Search for the cell housing the specified text and yield its (X, Y) center coordinate. 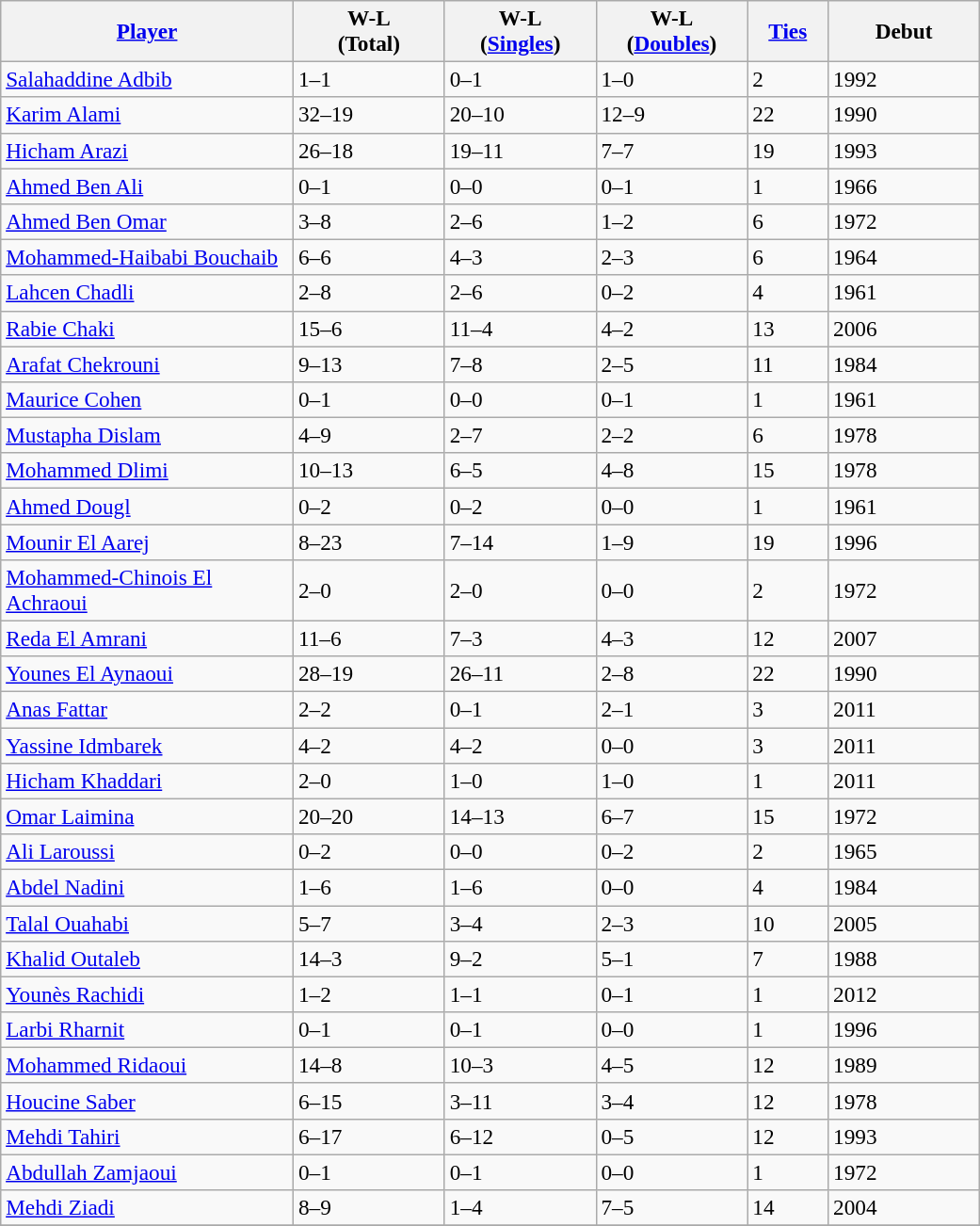
7–14 (520, 541)
10–3 (520, 1065)
7–8 (520, 363)
8–23 (369, 541)
Talal Ouahabi (147, 923)
Mohammed-Haibabi Bouchaib (147, 257)
W-L(Doubles) (672, 30)
8–9 (369, 1207)
Mohammed Ridaoui (147, 1065)
32–19 (369, 115)
12–9 (672, 115)
9–13 (369, 363)
2012 (904, 994)
20–20 (369, 816)
26–11 (520, 674)
Houcine Saber (147, 1101)
10–13 (369, 471)
Larbi Rharnit (147, 1029)
4–5 (672, 1065)
6–5 (520, 471)
Anas Fattar (147, 709)
3–8 (369, 221)
2–5 (672, 363)
Lahcen Chadli (147, 293)
11–6 (369, 638)
Maurice Cohen (147, 399)
Hicham Arazi (147, 151)
6–15 (369, 1101)
Younès Rachidi (147, 994)
Abdullah Zamjaoui (147, 1171)
Yassine Idmbarek (147, 745)
14–8 (369, 1065)
3–11 (520, 1101)
1966 (904, 186)
7–7 (672, 151)
1–9 (672, 541)
Mehdi Ziadi (147, 1207)
7 (788, 959)
Hicham Khaddari (147, 781)
1–4 (520, 1207)
10 (788, 923)
Karim Alami (147, 115)
1988 (904, 959)
2–1 (672, 709)
7–3 (520, 638)
Reda El Amrani (147, 638)
Mounir El Aarej (147, 541)
Ahmed Ben Omar (147, 221)
Rabie Chaki (147, 329)
W-L(Singles) (520, 30)
1964 (904, 257)
Ahmed Dougl (147, 506)
9–2 (520, 959)
0–5 (672, 1137)
4–9 (369, 435)
2–7 (520, 435)
5–1 (672, 959)
2005 (904, 923)
6–7 (672, 816)
13 (788, 329)
14–3 (369, 959)
Younes El Aynaoui (147, 674)
6–12 (520, 1137)
2004 (904, 1207)
Mohammed Dlimi (147, 471)
1989 (904, 1065)
W-L(Total) (369, 30)
Mohammed-Chinois El Achraoui (147, 589)
4–8 (672, 471)
26–18 (369, 151)
5–7 (369, 923)
1965 (904, 851)
6–17 (369, 1137)
Khalid Outaleb (147, 959)
Player (147, 30)
6–6 (369, 257)
1992 (904, 79)
20–10 (520, 115)
Ali Laroussi (147, 851)
Debut (904, 30)
7–5 (672, 1207)
2007 (904, 638)
Ties (788, 30)
2006 (904, 329)
Arafat Chekrouni (147, 363)
Salahaddine Adbib (147, 79)
Mustapha Dislam (147, 435)
Abdel Nadini (147, 887)
Mehdi Tahiri (147, 1137)
11–4 (520, 329)
11 (788, 363)
15–6 (369, 329)
14–13 (520, 816)
14 (788, 1207)
19–11 (520, 151)
Ahmed Ben Ali (147, 186)
28–19 (369, 674)
Omar Laimina (147, 816)
